Capture the cell that displays the provided text and extract its (x, y) central coordinate. 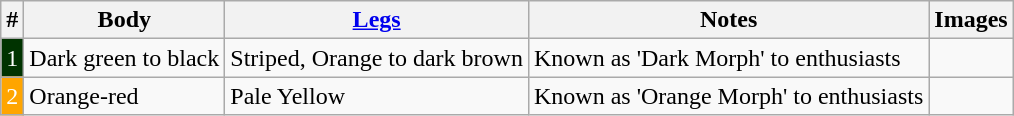
Notes (728, 20)
Known as 'Orange Morph' to enthusiasts (728, 96)
Striped, Orange to dark brown (377, 58)
Orange-red (124, 96)
Pale Yellow (377, 96)
Images (971, 20)
Known as 'Dark Morph' to enthusiasts (728, 58)
Dark green to black (124, 58)
Body (124, 20)
# (12, 20)
1 (12, 58)
Legs (377, 20)
2 (12, 96)
